Output the [X, Y] coordinate of the center of the cell containing the given text.  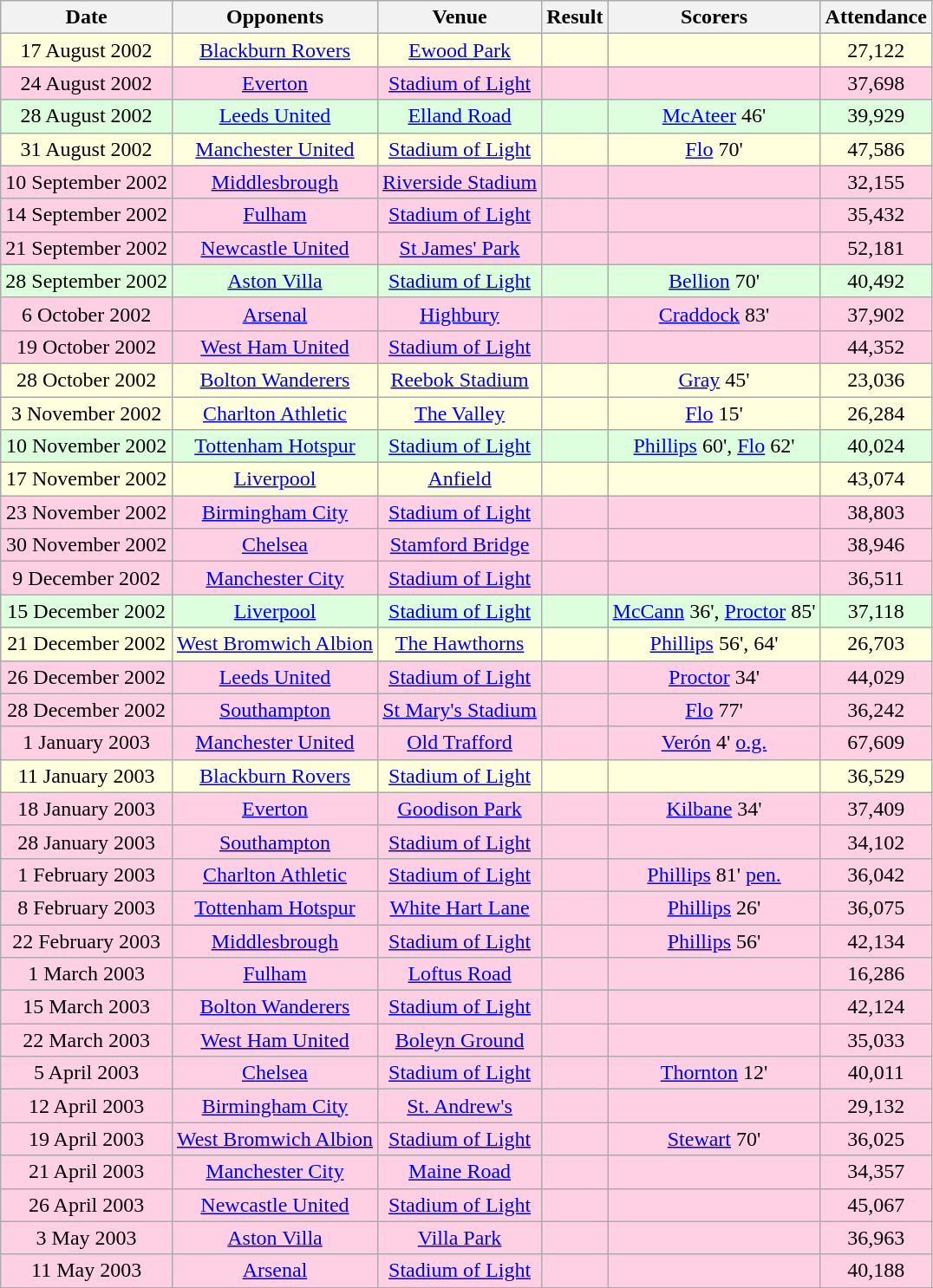
47,586 [876, 149]
Phillips 56' [714, 940]
Loftus Road [460, 974]
36,963 [876, 1238]
1 February 2003 [87, 875]
34,102 [876, 842]
28 September 2002 [87, 281]
Ewood Park [460, 50]
Highbury [460, 314]
67,609 [876, 743]
Gray 45' [714, 380]
28 January 2003 [87, 842]
Thornton 12' [714, 1073]
26 April 2003 [87, 1205]
Goodison Park [460, 809]
8 February 2003 [87, 907]
16,286 [876, 974]
McAteer 46' [714, 116]
27,122 [876, 50]
18 January 2003 [87, 809]
28 October 2002 [87, 380]
White Hart Lane [460, 907]
Flo 70' [714, 149]
30 November 2002 [87, 545]
19 October 2002 [87, 347]
34,357 [876, 1172]
52,181 [876, 248]
3 November 2002 [87, 413]
37,902 [876, 314]
9 December 2002 [87, 578]
11 January 2003 [87, 776]
Boleyn Ground [460, 1040]
26 December 2002 [87, 677]
Reebok Stadium [460, 380]
39,929 [876, 116]
37,698 [876, 83]
Maine Road [460, 1172]
42,134 [876, 940]
36,529 [876, 776]
Venue [460, 17]
22 February 2003 [87, 940]
11 May 2003 [87, 1271]
Proctor 34' [714, 677]
Result [575, 17]
Scorers [714, 17]
35,432 [876, 215]
38,946 [876, 545]
Old Trafford [460, 743]
St Mary's Stadium [460, 710]
Bellion 70' [714, 281]
McCann 36', Proctor 85' [714, 611]
Phillips 60', Flo 62' [714, 446]
21 December 2002 [87, 644]
21 April 2003 [87, 1172]
Riverside Stadium [460, 182]
6 October 2002 [87, 314]
36,242 [876, 710]
26,284 [876, 413]
40,188 [876, 1271]
31 August 2002 [87, 149]
12 April 2003 [87, 1106]
28 August 2002 [87, 116]
36,025 [876, 1139]
36,042 [876, 875]
Anfield [460, 479]
36,075 [876, 907]
44,029 [876, 677]
40,492 [876, 281]
Phillips 56', 64' [714, 644]
40,024 [876, 446]
Stewart 70' [714, 1139]
37,409 [876, 809]
Craddock 83' [714, 314]
Kilbane 34' [714, 809]
The Hawthorns [460, 644]
44,352 [876, 347]
Elland Road [460, 116]
23 November 2002 [87, 512]
15 December 2002 [87, 611]
Flo 15' [714, 413]
21 September 2002 [87, 248]
Verón 4' o.g. [714, 743]
29,132 [876, 1106]
23,036 [876, 380]
28 December 2002 [87, 710]
St. Andrew's [460, 1106]
38,803 [876, 512]
40,011 [876, 1073]
The Valley [460, 413]
Flo 77' [714, 710]
Date [87, 17]
Attendance [876, 17]
5 April 2003 [87, 1073]
14 September 2002 [87, 215]
Opponents [274, 17]
10 November 2002 [87, 446]
42,124 [876, 1007]
1 March 2003 [87, 974]
43,074 [876, 479]
26,703 [876, 644]
Stamford Bridge [460, 545]
17 August 2002 [87, 50]
15 March 2003 [87, 1007]
Villa Park [460, 1238]
36,511 [876, 578]
24 August 2002 [87, 83]
32,155 [876, 182]
1 January 2003 [87, 743]
10 September 2002 [87, 182]
22 March 2003 [87, 1040]
Phillips 26' [714, 907]
19 April 2003 [87, 1139]
Phillips 81' pen. [714, 875]
35,033 [876, 1040]
St James' Park [460, 248]
45,067 [876, 1205]
37,118 [876, 611]
17 November 2002 [87, 479]
3 May 2003 [87, 1238]
